Provide the [X, Y] coordinate of the cell's center where the given text is located.  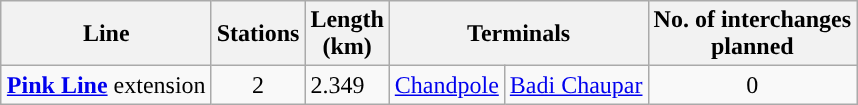
Chandpole [446, 85]
Terminals [518, 34]
Pink Line extension [106, 85]
Line [106, 34]
Stations [258, 34]
Badi Chaupar [576, 85]
No. of interchanges planned [752, 34]
2.349 [347, 85]
2 [258, 85]
0 [752, 85]
Length(km) [347, 34]
